For the text-containing cell, return its midpoint in (x, y) coordinate format. 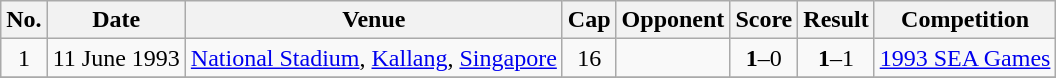
Result (836, 20)
1–1 (836, 58)
11 June 1993 (116, 58)
National Stadium, Kallang, Singapore (374, 58)
Cap (589, 20)
No. (24, 20)
1993 SEA Games (965, 58)
1 (24, 58)
1–0 (764, 58)
Score (764, 20)
Opponent (673, 20)
Competition (965, 20)
Date (116, 20)
16 (589, 58)
Venue (374, 20)
